Output the (x, y) coordinate of the center of the cell containing the given text.  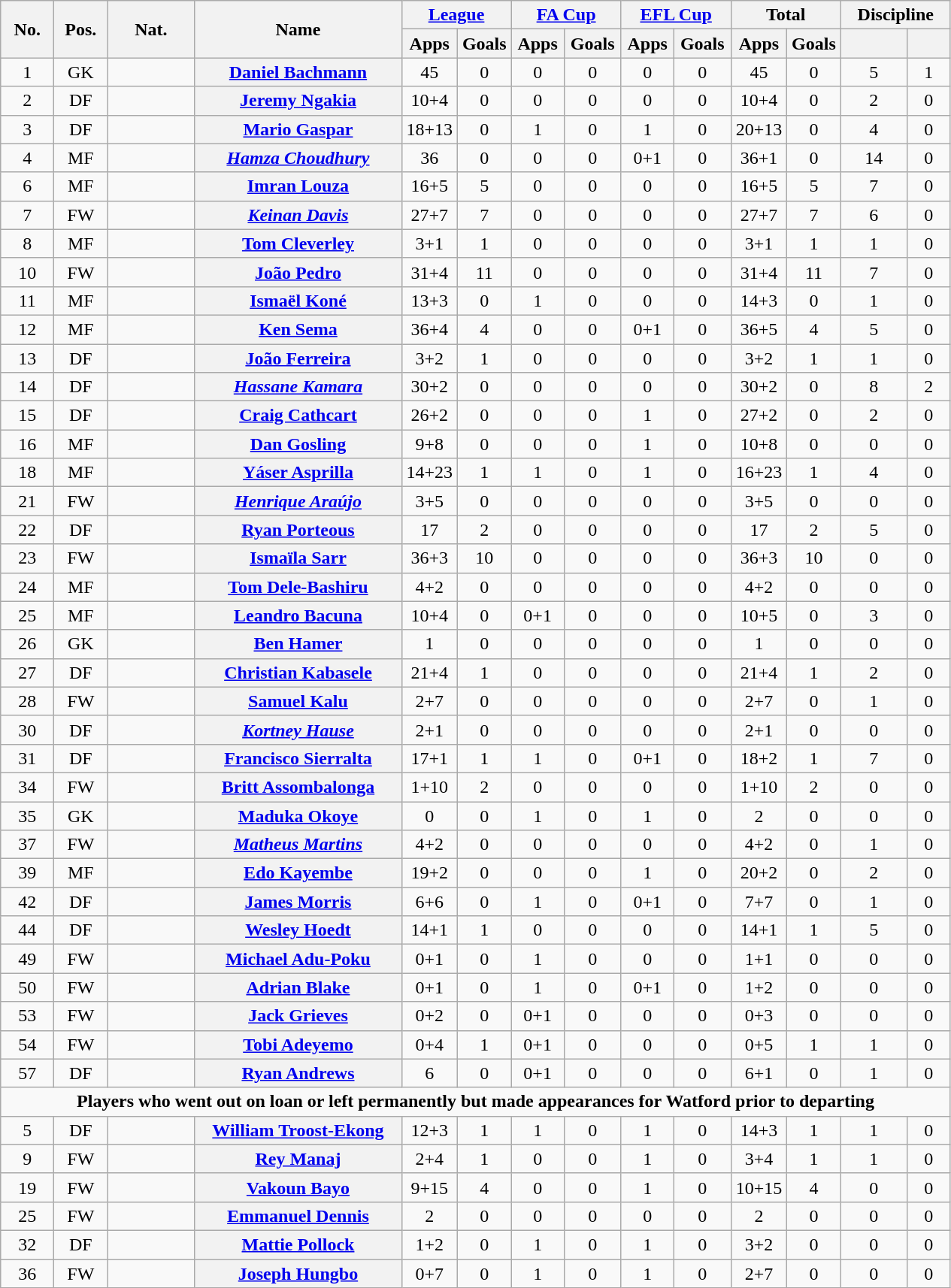
Hassane Kamara (298, 387)
39 (27, 873)
João Ferreira (298, 358)
15 (27, 416)
6+1 (759, 1073)
13 (27, 358)
Ryan Andrews (298, 1073)
14+23 (429, 473)
53 (27, 1016)
Jeremy Ngakia (298, 101)
9 (27, 1159)
João Pedro (298, 272)
Craig Cathcart (298, 416)
1+1 (759, 959)
18+2 (759, 758)
2+4 (429, 1159)
FA Cup (566, 15)
Daniel Bachmann (298, 72)
Emmanuel Dennis (298, 1216)
Tom Cleverley (298, 243)
Joseph Hungbo (298, 1274)
Tom Dele-Bashiru (298, 587)
27+2 (759, 416)
Mario Gaspar (298, 129)
36+5 (759, 329)
Players who went out on loan or left permanently but made appearances for Watford prior to departing (476, 1102)
9+15 (429, 1187)
3+4 (759, 1159)
12+3 (429, 1130)
7+7 (759, 902)
EFL Cup (676, 15)
Discipline (895, 15)
Imran Louza (298, 186)
Ben Hamer (298, 644)
20+13 (759, 129)
18+13 (429, 129)
26 (27, 644)
21 (27, 501)
William Troost-Ekong (298, 1130)
Mattie Pollock (298, 1244)
54 (27, 1045)
26+2 (429, 416)
22 (27, 530)
Nat. (151, 29)
Hamza Choudhury (298, 158)
12 (27, 329)
Ken Sema (298, 329)
Christian Kabasele (298, 673)
Yáser Asprilla (298, 473)
Wesley Hoedt (298, 930)
Maduka Okoye (298, 815)
Ismaïla Sarr (298, 558)
Rey Manaj (298, 1159)
32 (27, 1244)
16+23 (759, 473)
Matheus Martins (298, 845)
0+4 (429, 1045)
Keinan Davis (298, 215)
24 (27, 587)
0+7 (429, 1274)
19 (27, 1187)
13+3 (429, 301)
No. (27, 29)
28 (27, 701)
16 (27, 444)
18 (27, 473)
34 (27, 787)
Britt Assombalonga (298, 787)
9+8 (429, 444)
Adrian Blake (298, 987)
36+4 (429, 329)
27 (27, 673)
23 (27, 558)
League (456, 15)
Henrique Araújo (298, 501)
James Morris (298, 902)
19+2 (429, 873)
Ryan Porteous (298, 530)
0+2 (429, 1016)
Kortney Hause (298, 730)
36+1 (759, 158)
35 (27, 815)
57 (27, 1073)
17+1 (429, 758)
Ismaël Koné (298, 301)
Tobi Adeyemo (298, 1045)
30 (27, 730)
Name (298, 29)
49 (27, 959)
Vakoun Bayo (298, 1187)
10+8 (759, 444)
Francisco Sierralta (298, 758)
Leandro Bacuna (298, 615)
0+5 (759, 1045)
0+3 (759, 1016)
Dan Gosling (298, 444)
42 (27, 902)
Total (786, 15)
Jack Grieves (298, 1016)
31 (27, 758)
Samuel Kalu (298, 701)
50 (27, 987)
37 (27, 845)
10+5 (759, 615)
Michael Adu-Poku (298, 959)
6+6 (429, 902)
Pos. (81, 29)
20+2 (759, 873)
Edo Kayembe (298, 873)
44 (27, 930)
10+15 (759, 1187)
